Detect which cell encompasses the target text, then output its (x, y) center coordinate. 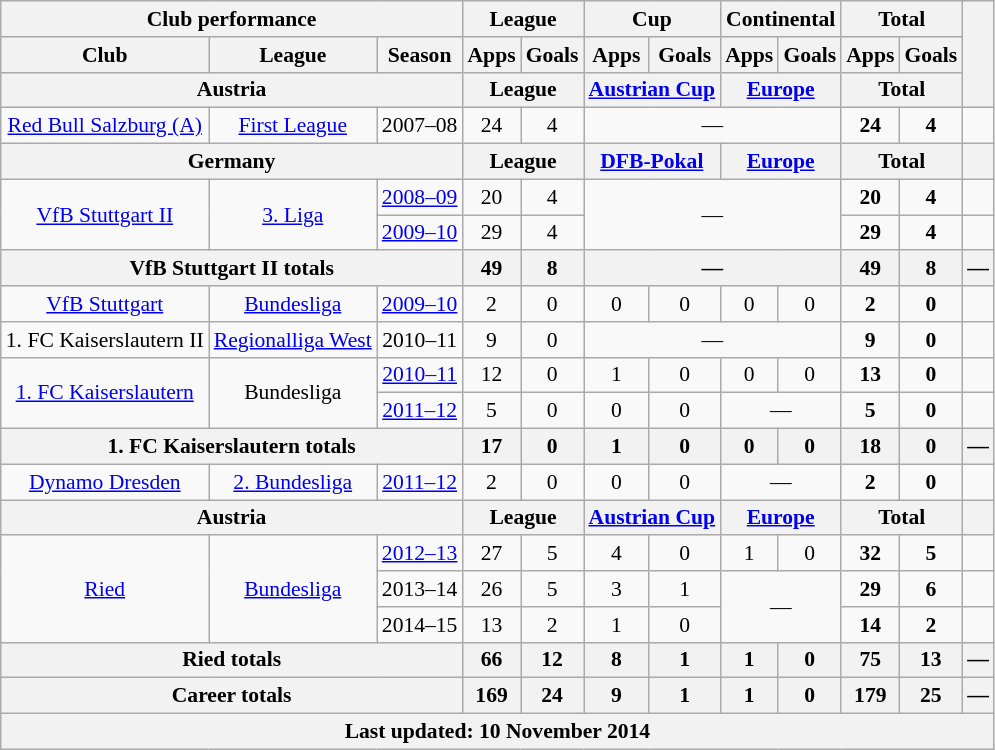
3. Liga (293, 214)
66 (491, 660)
2008–09 (420, 197)
14 (870, 625)
17 (491, 447)
2. Bundesliga (293, 482)
179 (870, 696)
1. FC Kaiserslautern II (105, 340)
Regionalliga West (293, 340)
DFB-Pokal (652, 162)
Continental (780, 19)
169 (491, 696)
2013–14 (420, 589)
Cup (652, 19)
3 (617, 589)
VfB Stuttgart II totals (232, 269)
Club (105, 55)
32 (870, 554)
25 (930, 696)
6 (930, 589)
VfB Stuttgart (105, 304)
2012–13 (420, 554)
Ried (105, 590)
Germany (232, 162)
1. FC Kaiserslautern (105, 392)
2014–15 (420, 625)
27 (491, 554)
18 (870, 447)
Season (420, 55)
26 (491, 589)
First League (293, 126)
Career totals (232, 696)
Ried totals (232, 660)
Red Bull Salzburg (A) (105, 126)
1. FC Kaiserslautern totals (232, 447)
2007–08 (420, 126)
75 (870, 660)
VfB Stuttgart II (105, 214)
Dynamo Dresden (105, 482)
Club performance (232, 19)
Last updated: 10 November 2014 (498, 732)
